Provide the [X, Y] coordinate of the cell's center where the given text is located.  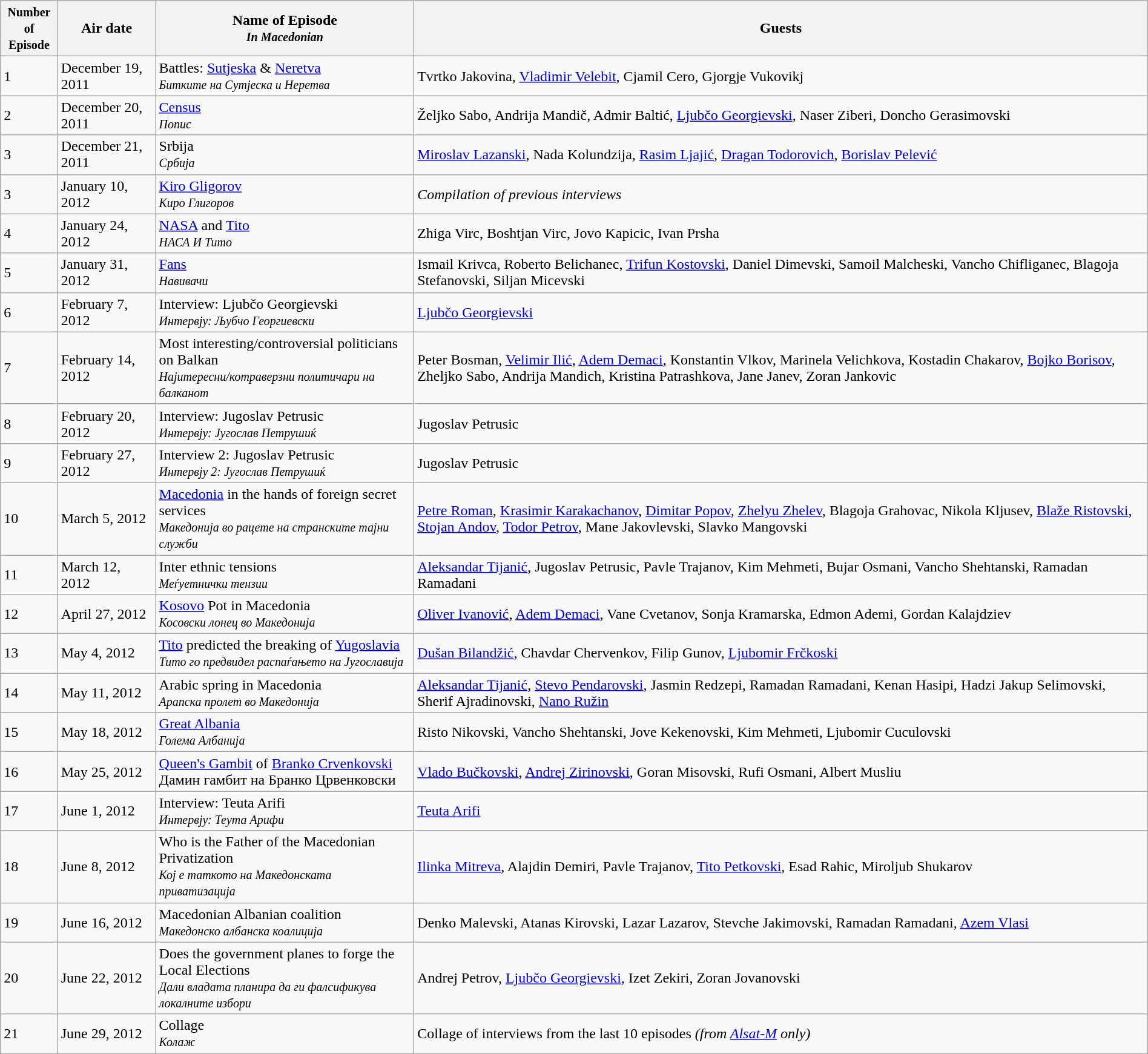
Kiro Gligorov Киро Глигоров [285, 194]
Interview: Jugoslav Petrusic Интервју: Југослав Петрушиќ [285, 424]
February 14, 2012 [107, 368]
Andrej Petrov, Ljubčo Georgievski, Izet Zekiri, Zoran Jovanovski [781, 978]
11 [29, 574]
Interview: Teuta Arifi Интервју: Теута Арифи [285, 811]
2 [29, 115]
Srbija Србија [285, 155]
Macedonian Albanian coalition Македонско албанска коалиција [285, 923]
Oliver Ivanović, Adem Demaci, Vane Cvetanov, Sonja Kramarska, Edmon Ademi, Gordan Kalajdziev [781, 614]
Kosovo Pot in Macedonia Косовски лонец во Македонија [285, 614]
Air date [107, 28]
Zhiga Virc, Boshtjan Virc, Jovo Kapicic, Ivan Prsha [781, 234]
Compilation of previous interviews [781, 194]
5 [29, 272]
Guests [781, 28]
Tvrtko Jakovina, Vladimir Velebit, Cjamil Cero, Gjorgje Vukovikj [781, 76]
December 21, 2011 [107, 155]
NASA and Tito НАСА И Тито [285, 234]
15 [29, 733]
March 12, 2012 [107, 574]
Great Albania Голема Албанија [285, 733]
Tito predicted the breaking of Yugoslavia Тито го предвидел распаѓањето на Југославија [285, 654]
May 25, 2012 [107, 771]
12 [29, 614]
Most interesting/controversial politicians on Balkan Најитересни/котраверзни политичари на балканот [285, 368]
21 [29, 1034]
14 [29, 693]
Aleksandar Tijanić, Stevo Pendarovski, Jasmin Redzepi, Ramadan Ramadani, Kenan Hasipi, Hadzi Jakup Selimovski, Sherif Ajradinovski, Nano Ružin [781, 693]
Miroslav Lazanski, Nada Kolundzija, Rasim Ljajić, Dragan Todorovich, Borislav Pelević [781, 155]
Teuta Arifi [781, 811]
Fans Навивачи [285, 272]
Vlado Bučkovski, Andrej Zirinovski, Goran Misovski, Rufi Osmani, Albert Musliu [781, 771]
17 [29, 811]
June 16, 2012 [107, 923]
13 [29, 654]
Name of Episode In Macedonian [285, 28]
January 24, 2012 [107, 234]
Risto Nikovski, Vancho Shehtanski, Jove Kekenovski, Kim Mehmeti, Ljubomir Cuculovski [781, 733]
Macedonia in the hands of foreign secret services Македонија во рацете на странските тајни служби [285, 518]
February 7, 2012 [107, 312]
Aleksandar Tijanić, Jugoslav Petrusic, Pavle Trajanov, Kim Mehmeti, Bujar Osmani, Vancho Shehtanski, Ramadan Ramadani [781, 574]
8 [29, 424]
May 11, 2012 [107, 693]
Queen's Gambit of Branko Crvenkovski Дамин гамбит на Бранко Црвенковски [285, 771]
Denko Malevski, Atanas Kirovski, Lazar Lazarov, Stevche Jakimovski, Ramadan Ramadani, Azem Vlasi [781, 923]
December 19, 2011 [107, 76]
Interview 2: Jugoslav Petrusic Интервју 2: Југослав Петрушиќ [285, 463]
Dušan Bilandžić, Chavdar Chervenkov, Filip Gunov, Ljubomir Frčkoski [781, 654]
Inter ethnic tensions Меѓуетнички тензии [285, 574]
16 [29, 771]
April 27, 2012 [107, 614]
Who is the Father of the Macedonian Privatization Кој е таткото на Македонската приватизација [285, 867]
20 [29, 978]
Collage of interviews from the last 10 episodes (from Alsat-M only) [781, 1034]
June 8, 2012 [107, 867]
December 20, 2011 [107, 115]
January 10, 2012 [107, 194]
1 [29, 76]
4 [29, 234]
Census Попис [285, 115]
Collage Колаж [285, 1034]
February 20, 2012 [107, 424]
Interview: Ljubčo Georgievski Интервју: Љубчо Георгиевски [285, 312]
May 4, 2012 [107, 654]
Battles: Sutjeska & Neretva Битките на Сутјеска и Неретва [285, 76]
Arabic spring in Macedonia Арапска пролет во Македонија [285, 693]
Ljubčo Georgievski [781, 312]
Ilinka Mitreva, Alajdin Demiri, Pavle Trajanov, Tito Petkovski, Esad Rahic, Miroljub Shukarov [781, 867]
18 [29, 867]
6 [29, 312]
19 [29, 923]
9 [29, 463]
Does the government planes to forge the Local Elections Дали владата планира да ги фалсификува локалните избори [285, 978]
June 1, 2012 [107, 811]
January 31, 2012 [107, 272]
June 22, 2012 [107, 978]
Ismail Krivca, Roberto Belichanec, Trifun Kostovski, Daniel Dimevski, Samoil Malcheski, Vancho Chifliganec, Blagoja Stefanovski, Siljan Micevski [781, 272]
Number of Episode [29, 28]
Željko Sabo, Andrija Mandič, Admir Baltić, Ljubčo Georgievski, Naser Ziberi, Doncho Gerasimovski [781, 115]
February 27, 2012 [107, 463]
7 [29, 368]
May 18, 2012 [107, 733]
June 29, 2012 [107, 1034]
10 [29, 518]
March 5, 2012 [107, 518]
